Extract the [X, Y] coordinate from the center of the cell holding the provided text.  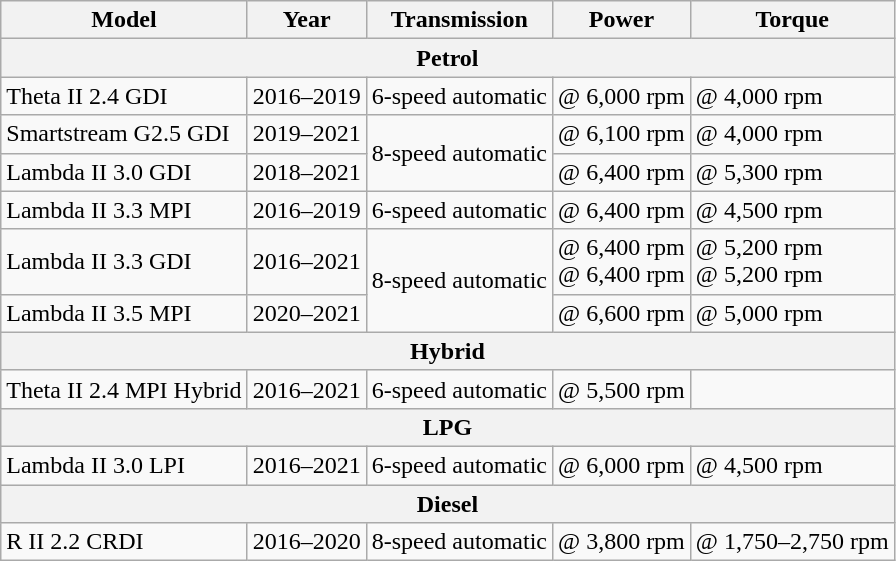
@ 1,750–2,750 rpm [792, 542]
Lambda II 3.3 MPI [124, 210]
2019–2021 [306, 134]
Petrol [448, 58]
Transmission [459, 20]
Power [621, 20]
@ 3,800 rpm [621, 542]
@ 6,100 rpm [621, 134]
Theta II 2.4 GDI [124, 96]
@ 5,200 rpm @ 5,200 rpm [792, 262]
Lambda II 3.3 GDI [124, 262]
2018–2021 [306, 172]
@ 5,300 rpm [792, 172]
Torque [792, 20]
Lambda II 3.0 GDI [124, 172]
@ 5,000 rpm [792, 313]
@ 6,600 rpm [621, 313]
LPG [448, 427]
2016–2020 [306, 542]
@ 5,500 rpm [621, 389]
R II 2.2 CRDI [124, 542]
Lambda II 3.0 LPI [124, 465]
Smartstream G2.5 GDI [124, 134]
Theta II 2.4 MPI Hybrid [124, 389]
Hybrid [448, 351]
Model [124, 20]
2020–2021 [306, 313]
Diesel [448, 503]
Year [306, 20]
@ 6,400 rpm @ 6,400 rpm [621, 262]
Lambda II 3.5 MPI [124, 313]
